Return the (X, Y) coordinate for the center point of the cell that contains the specified text.  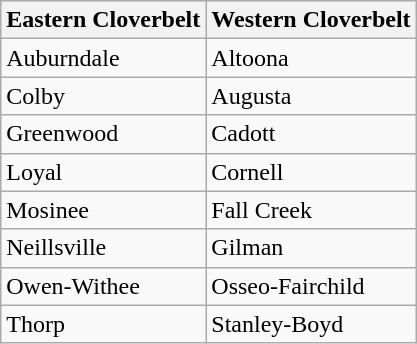
Osseo-Fairchild (311, 286)
Western Cloverbelt (311, 20)
Cornell (311, 172)
Colby (104, 96)
Cadott (311, 134)
Greenwood (104, 134)
Eastern Cloverbelt (104, 20)
Gilman (311, 248)
Altoona (311, 58)
Fall Creek (311, 210)
Stanley-Boyd (311, 324)
Mosinee (104, 210)
Owen-Withee (104, 286)
Thorp (104, 324)
Neillsville (104, 248)
Augusta (311, 96)
Auburndale (104, 58)
Loyal (104, 172)
